Determine the [x, y] coordinate at the center of the cell enclosing the given text.  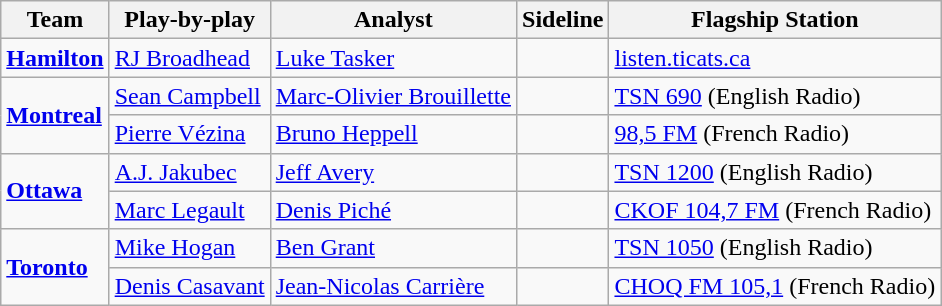
Flagship Station [775, 20]
TSN 1050 (English Radio) [775, 248]
Marc-Olivier Brouillette [393, 96]
Play-by-play [190, 20]
Team [55, 20]
Pierre Vézina [190, 134]
98,5 FM (French Radio) [775, 134]
TSN 1200 (English Radio) [775, 172]
Ottawa [55, 191]
Analyst [393, 20]
Sideline [563, 20]
Mike Hogan [190, 248]
Hamilton [55, 58]
Luke Tasker [393, 58]
TSN 690 (English Radio) [775, 96]
Jeff Avery [393, 172]
listen.ticats.ca [775, 58]
CHOQ FM 105,1 (French Radio) [775, 286]
Denis Casavant [190, 286]
Jean-Nicolas Carrière [393, 286]
Bruno Heppell [393, 134]
Sean Campbell [190, 96]
CKOF 104,7 FM (French Radio) [775, 210]
A.J. Jakubec [190, 172]
Toronto [55, 267]
Ben Grant [393, 248]
Denis Piché [393, 210]
Montreal [55, 115]
RJ Broadhead [190, 58]
Marc Legault [190, 210]
